Capture the cell that displays the provided text and extract its (X, Y) central coordinate. 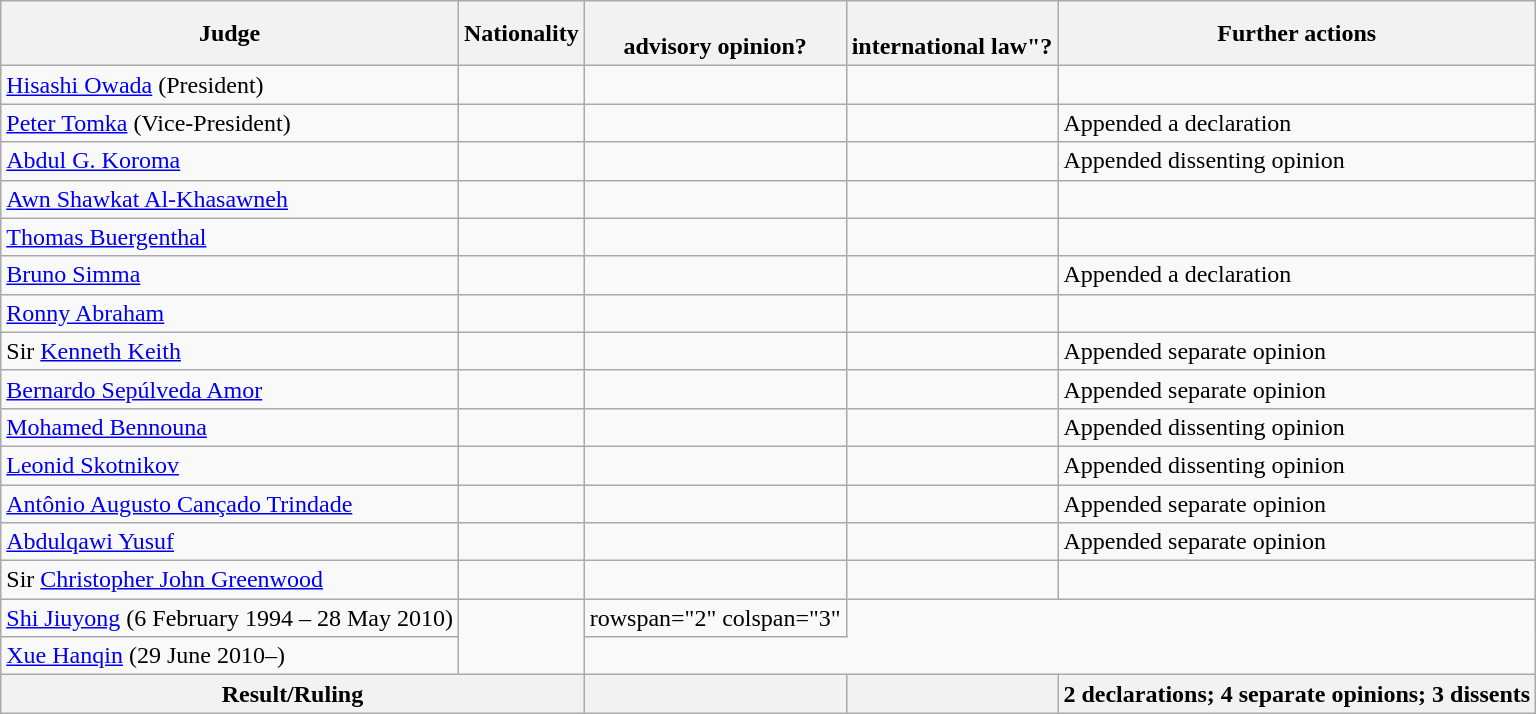
Leonid Skotnikov (230, 465)
Nationality (521, 34)
international law"? (952, 34)
Xue Hanqin (29 June 2010–) (230, 656)
Antônio Augusto Cançado Trindade (230, 503)
Result/Ruling (292, 694)
Peter Tomka (Vice-President) (230, 123)
Mohamed Bennouna (230, 427)
2 declarations; 4 separate opinions; 3 dissents (1297, 694)
Bruno Simma (230, 275)
Shi Jiuyong (6 February 1994 – 28 May 2010) (230, 618)
Awn Shawkat Al-Khasawneh (230, 199)
Judge (230, 34)
Further actions (1297, 34)
Thomas Buergenthal (230, 237)
Hisashi Owada (President) (230, 85)
advisory opinion? (715, 34)
Bernardo Sepúlveda Amor (230, 389)
Sir Christopher John Greenwood (230, 580)
Abdul G. Koroma (230, 161)
Ronny Abraham (230, 313)
Sir Kenneth Keith (230, 351)
Abdulqawi Yusuf (230, 542)
rowspan="2" colspan="3" (715, 618)
